Locate the cell with the specified text and output its [x, y] center coordinate. 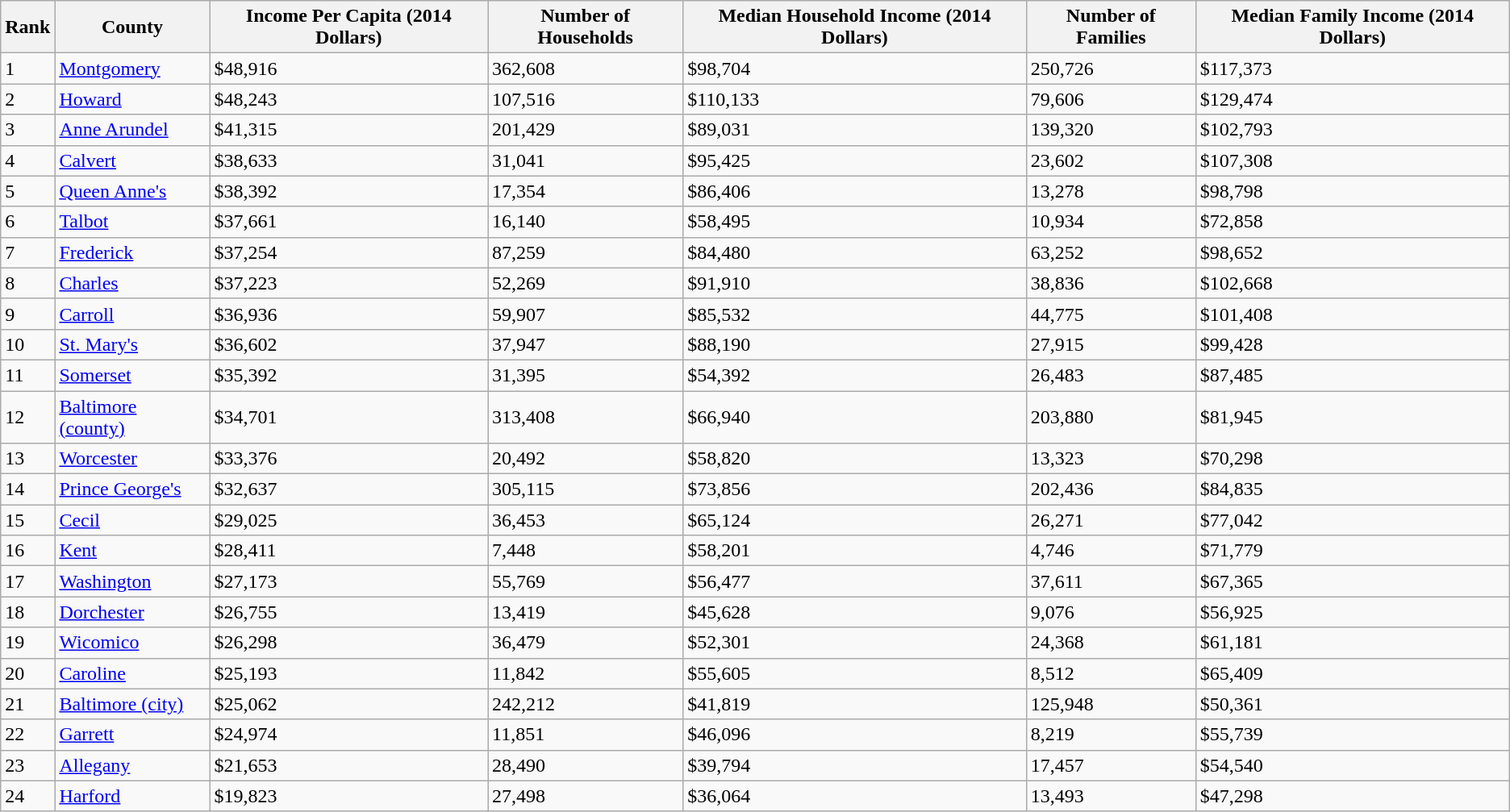
201,429 [585, 130]
$38,392 [348, 191]
Montgomery [132, 69]
$98,704 [855, 69]
38,836 [1111, 283]
$86,406 [855, 191]
4 [27, 160]
15 [27, 520]
$110,133 [855, 99]
$41,315 [348, 130]
$91,910 [855, 283]
$65,124 [855, 520]
24 [27, 796]
Baltimore (city) [132, 704]
$102,793 [1352, 130]
$25,193 [348, 673]
16,140 [585, 222]
County [132, 27]
Dorchester [132, 612]
13 [27, 459]
18 [27, 612]
27,498 [585, 796]
$98,798 [1352, 191]
Wicomico [132, 643]
37,611 [1111, 581]
Charles [132, 283]
11,851 [585, 735]
Frederick [132, 252]
3 [27, 130]
$77,042 [1352, 520]
$36,602 [348, 344]
8,219 [1111, 735]
$48,243 [348, 99]
Allegany [132, 765]
13,278 [1111, 191]
1 [27, 69]
$46,096 [855, 735]
$65,409 [1352, 673]
$32,637 [348, 489]
79,606 [1111, 99]
$70,298 [1352, 459]
St. Mary's [132, 344]
$39,794 [855, 765]
$27,173 [348, 581]
Washington [132, 581]
44,775 [1111, 314]
$61,181 [1352, 643]
17,457 [1111, 765]
14 [27, 489]
Number of Families [1111, 27]
17,354 [585, 191]
$41,819 [855, 704]
Number of Households [585, 27]
$84,480 [855, 252]
28,490 [585, 765]
20,492 [585, 459]
$73,856 [855, 489]
$107,308 [1352, 160]
31,041 [585, 160]
55,769 [585, 581]
$55,605 [855, 673]
59,907 [585, 314]
Median Family Income (2014 Dollars) [1352, 27]
$45,628 [855, 612]
Worcester [132, 459]
107,516 [585, 99]
11 [27, 375]
242,212 [585, 704]
Rank [27, 27]
52,269 [585, 283]
63,252 [1111, 252]
$29,025 [348, 520]
2 [27, 99]
17 [27, 581]
19 [27, 643]
24,368 [1111, 643]
7 [27, 252]
$95,425 [855, 160]
Harford [132, 796]
$102,668 [1352, 283]
$34,701 [348, 416]
$26,298 [348, 643]
Income Per Capita (2014 Dollars) [348, 27]
$56,477 [855, 581]
5 [27, 191]
$89,031 [855, 130]
$84,835 [1352, 489]
$58,495 [855, 222]
10 [27, 344]
87,259 [585, 252]
$117,373 [1352, 69]
$71,779 [1352, 551]
$52,301 [855, 643]
305,115 [585, 489]
$81,945 [1352, 416]
$36,064 [855, 796]
9 [27, 314]
Anne Arundel [132, 130]
139,320 [1111, 130]
$48,916 [348, 69]
$25,062 [348, 704]
$28,411 [348, 551]
$56,925 [1352, 612]
203,880 [1111, 416]
125,948 [1111, 704]
$58,201 [855, 551]
362,608 [585, 69]
$87,485 [1352, 375]
$33,376 [348, 459]
10,934 [1111, 222]
16 [27, 551]
$36,936 [348, 314]
8,512 [1111, 673]
13,493 [1111, 796]
13,419 [585, 612]
Prince George's [132, 489]
$47,298 [1352, 796]
6 [27, 222]
$72,858 [1352, 222]
Queen Anne's [132, 191]
$55,739 [1352, 735]
$54,392 [855, 375]
13,323 [1111, 459]
$37,661 [348, 222]
$37,254 [348, 252]
20 [27, 673]
27,915 [1111, 344]
313,408 [585, 416]
$67,365 [1352, 581]
22 [27, 735]
$54,540 [1352, 765]
$98,652 [1352, 252]
Kent [132, 551]
7,448 [585, 551]
23,602 [1111, 160]
$66,940 [855, 416]
$58,820 [855, 459]
Talbot [132, 222]
31,395 [585, 375]
$129,474 [1352, 99]
9,076 [1111, 612]
Somerset [132, 375]
Cecil [132, 520]
$50,361 [1352, 704]
Median Household Income (2014 Dollars) [855, 27]
$21,653 [348, 765]
26,483 [1111, 375]
8 [27, 283]
12 [27, 416]
Calvert [132, 160]
Caroline [132, 673]
$99,428 [1352, 344]
Baltimore (county) [132, 416]
$26,755 [348, 612]
26,271 [1111, 520]
36,453 [585, 520]
$37,223 [348, 283]
Carroll [132, 314]
$38,633 [348, 160]
Howard [132, 99]
$85,532 [855, 314]
250,726 [1111, 69]
37,947 [585, 344]
$24,974 [348, 735]
4,746 [1111, 551]
Garrett [132, 735]
21 [27, 704]
36,479 [585, 643]
11,842 [585, 673]
$101,408 [1352, 314]
$35,392 [348, 375]
202,436 [1111, 489]
23 [27, 765]
$19,823 [348, 796]
$88,190 [855, 344]
